For the text-containing cell, return its midpoint in [x, y] coordinate format. 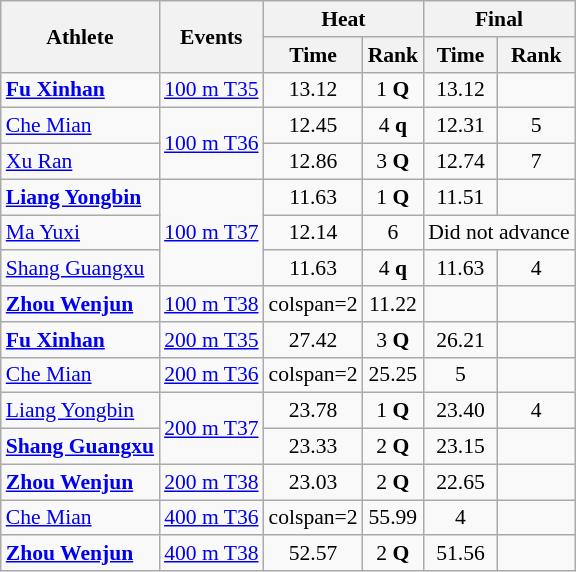
12.86 [314, 162]
12.14 [314, 233]
26.21 [460, 340]
12.31 [460, 126]
55.99 [394, 518]
23.33 [314, 447]
400 m T38 [211, 554]
12.45 [314, 126]
Xu Ran [80, 162]
22.65 [460, 482]
23.03 [314, 482]
200 m T36 [211, 375]
Events [211, 36]
23.40 [460, 411]
6 [394, 233]
Ma Yuxi [80, 233]
200 m T37 [211, 428]
200 m T38 [211, 482]
11.51 [460, 197]
Heat [344, 19]
12.74 [460, 162]
100 m T35 [211, 90]
11.22 [394, 304]
100 m T37 [211, 232]
100 m T38 [211, 304]
Final [499, 19]
51.56 [460, 554]
27.42 [314, 340]
Athlete [80, 36]
400 m T36 [211, 518]
7 [536, 162]
200 m T35 [211, 340]
100 m T36 [211, 144]
Did not advance [499, 233]
23.15 [460, 447]
23.78 [314, 411]
25.25 [394, 375]
52.57 [314, 554]
